Provide the [X, Y] coordinate of the cell's center where the given text is located.  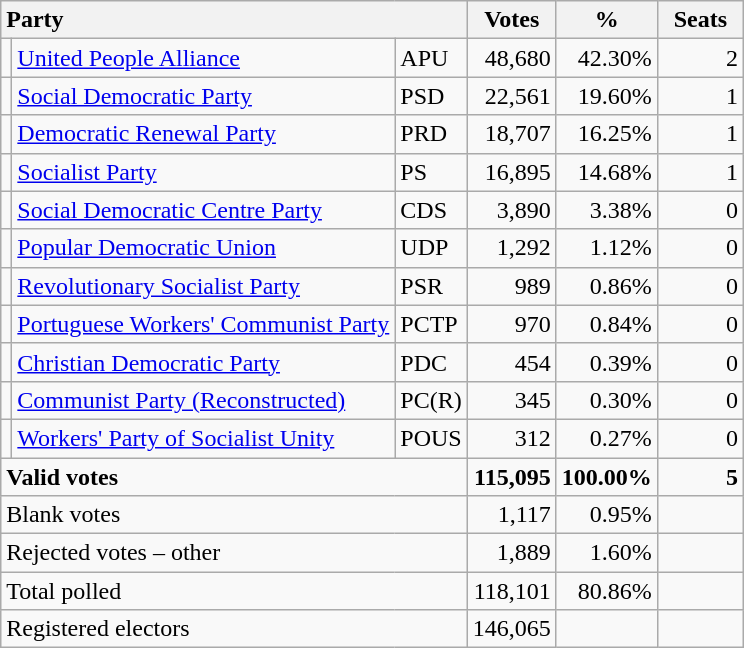
Communist Party (Reconstructed) [204, 400]
Christian Democratic Party [204, 362]
Social Democratic Party [204, 96]
Popular Democratic Union [204, 248]
118,101 [512, 591]
0.86% [606, 286]
345 [512, 400]
16,895 [512, 172]
3,890 [512, 210]
Portuguese Workers' Communist Party [204, 324]
48,680 [512, 58]
Registered electors [234, 629]
Democratic Renewal Party [204, 134]
PS [431, 172]
0.39% [606, 362]
14.68% [606, 172]
18,707 [512, 134]
19.60% [606, 96]
POUS [431, 438]
Blank votes [234, 515]
0.27% [606, 438]
Workers' Party of Socialist Unity [204, 438]
PCTP [431, 324]
PSD [431, 96]
80.86% [606, 591]
100.00% [606, 477]
PDC [431, 362]
Social Democratic Centre Party [204, 210]
16.25% [606, 134]
APU [431, 58]
0.30% [606, 400]
312 [512, 438]
5 [700, 477]
CDS [431, 210]
1.12% [606, 248]
42.30% [606, 58]
Revolutionary Socialist Party [204, 286]
1,292 [512, 248]
Rejected votes – other [234, 553]
United People Alliance [204, 58]
146,065 [512, 629]
% [606, 20]
454 [512, 362]
2 [700, 58]
989 [512, 286]
Valid votes [234, 477]
22,561 [512, 96]
Socialist Party [204, 172]
PRD [431, 134]
0.84% [606, 324]
1.60% [606, 553]
1,117 [512, 515]
1,889 [512, 553]
UDP [431, 248]
Total polled [234, 591]
Party [234, 20]
PSR [431, 286]
970 [512, 324]
115,095 [512, 477]
3.38% [606, 210]
Votes [512, 20]
Seats [700, 20]
PC(R) [431, 400]
0.95% [606, 515]
